Scan for the cell matching the given text and deliver its (x, y) coordinate at center. 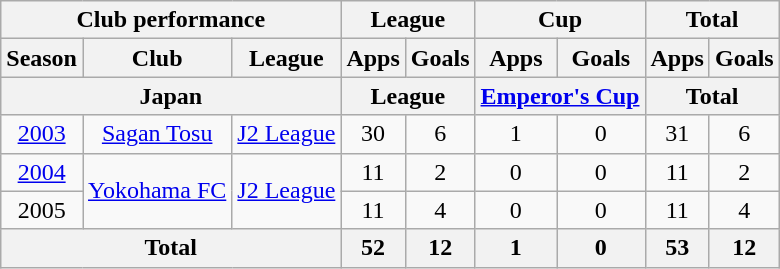
2004 (42, 172)
Sagan Tosu (156, 134)
53 (677, 248)
2005 (42, 210)
Club performance (171, 20)
Emperor's Cup (560, 96)
Cup (560, 20)
Season (42, 58)
Yokohama FC (156, 191)
30 (373, 134)
52 (373, 248)
2003 (42, 134)
31 (677, 134)
Club (156, 58)
Japan (171, 96)
